Identify which cell holds the provided text, then report its (x, y) central coordinate. 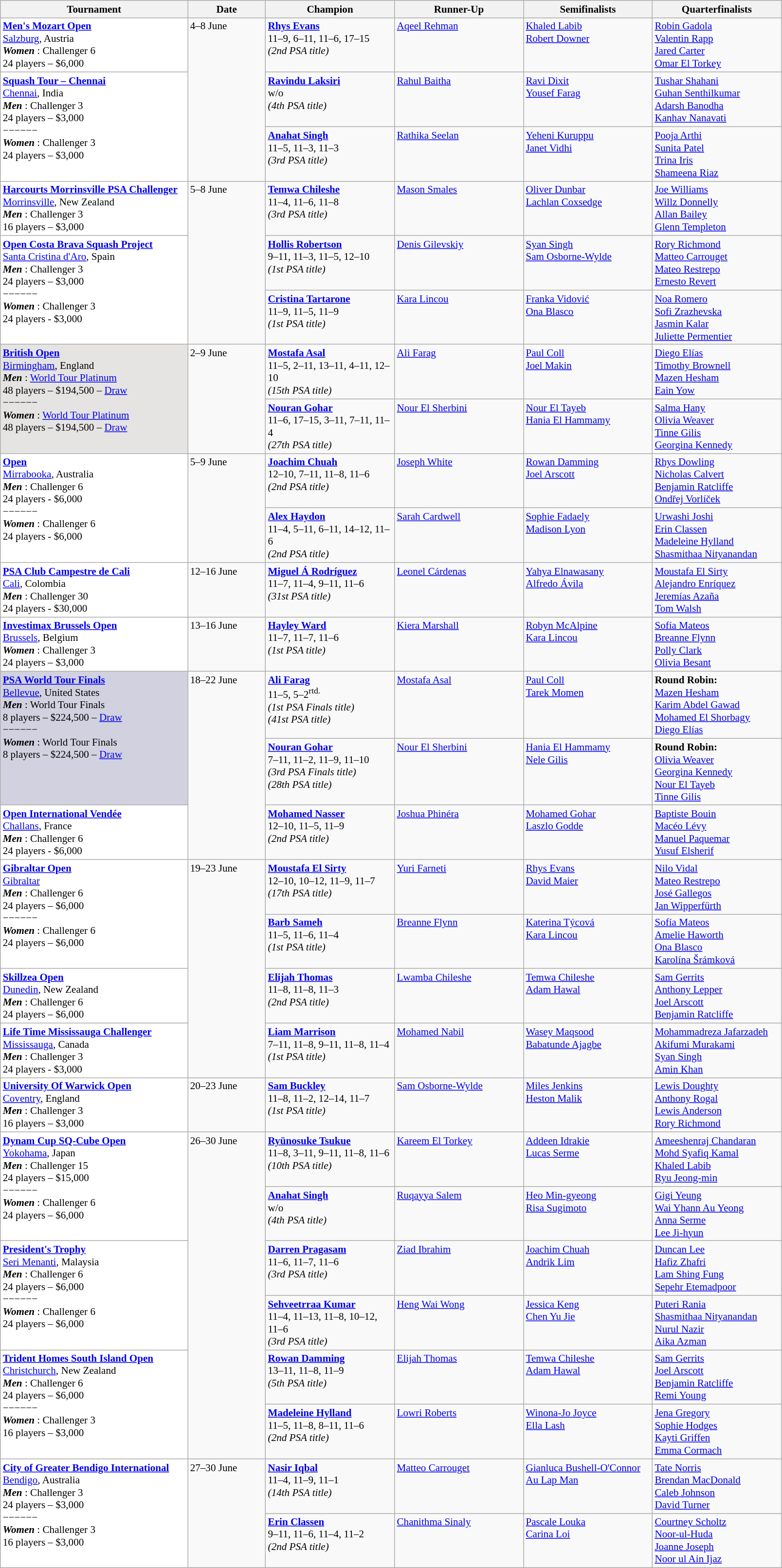
Tushar Shahani Guhan Senthilkumar Adarsh Banodha Kanhav Nanavati (716, 99)
Miguel Á Rodríguez11–7, 11–4, 9–11, 11–6(31st PSA title) (330, 590)
Diego Elías Timothy Brownell Mazen Hesham Eain Yow (716, 372)
Rory Richmond Matteo Carrouget Mateo Restrepo Ernesto Revert (716, 263)
Syan Singh Sam Osborne-Wylde (588, 263)
Liam Marrison7–11, 11–8, 9–11, 11–8, 11–4(1st PSA title) (330, 1050)
Round Robin: Olivia Weaver Georgina Kennedy Nour El Tayeb Tinne Gilis (716, 772)
13–16 June (227, 644)
Ameeshenraj Chandaran Mohd Syafiq Kamal Khaled Labib Ryu Jeong-min (716, 1159)
Anahat Singhw/o(4th PSA title) (330, 1214)
Sam Osborne-Wylde (459, 1105)
Pooja Arthi Sunita Patel Trina Iris Shameena Riaz (716, 154)
Kiera Marshall (459, 644)
Jena Gregory Sophie Hodges Kayti Griffen Emma Cormach (716, 1432)
Round Robin: Mazen Hesham Karim Abdel Gawad Mohamed El Shorbagy Diego Elías (716, 705)
Yahya Elnawasany Alfredo Ávila (588, 590)
Date (227, 9)
Elijah Thomas (459, 1377)
Courtney Scholtz Noor-ul-Huda Joanne Joseph Noor ul Ain Ijaz (716, 1541)
Open International Vendée Challans, France Men : Challenger 624 players - $6,000 (94, 832)
Kareem El Torkey (459, 1159)
Cristina Tartarone11–9, 11–5, 11–9(1st PSA title) (330, 317)
PSA Club Campestre de Cali Cali, Colombia Men : Challenger 3024 players - $30,000 (94, 590)
Lowri Roberts (459, 1432)
2–9 June (227, 399)
19–23 June (227, 968)
Joe Williams Willz Donnelly Allan Bailey Glenn Templeton (716, 208)
Joshua Phinéra (459, 832)
Nasir Iqbal11–4, 11–9, 11–1(14th PSA title) (330, 1486)
Open Mirrabooka, Australia Men : Challenger 624 players - $6,000−−−−−− Women : Challenger 624 players - $6,000 (94, 508)
Harcourts Morrinsville PSA Challenger Morrinsville, New Zealand Men : Challenger 316 players – $3,000 (94, 208)
Salma Hany Olivia Weaver Tinne Gilis Georgina Kennedy (716, 426)
Matteo Carrouget (459, 1486)
5–8 June (227, 263)
Joachim Chuah12–10, 7–11, 11–8, 11–6(2nd PSA title) (330, 481)
Gibraltar Open Gibraltar Men : Challenger 624 players – $6,000−−−−−− Women : Challenger 624 players – $6,000 (94, 914)
Nouran Gohar7–11, 11–2, 11–9, 11–10(3rd PSA Finals title)(28th PSA title) (330, 772)
Hollis Robertson9–11, 11–3, 11–5, 12–10(1st PSA title) (330, 263)
Ziad Ibrahim (459, 1268)
Pascale Louka Carina Loi (588, 1541)
Paul Coll Joel Makin (588, 372)
Open Costa Brava Squash Project Santa Cristina d'Aro, Spain Men : Challenger 324 players – $3,000−−−−−− Women : Challenger 324 players - $3,000 (94, 290)
Darren Pragasam11–6, 11–7, 11–6(3rd PSA title) (330, 1268)
Duncan Lee Hafiz Zhafri Lam Shing Fung Sepehr Etemadpoor (716, 1268)
Quarterfinalists (716, 9)
26–30 June (227, 1295)
Ryūnosuke Tsukue11–8, 3–11, 9–11, 11–8, 11–6(10th PSA title) (330, 1159)
City of Greater Bendigo International Bendigo, Australia Men : Challenger 324 players – $3,000−−−−−− Women : Challenger 316 players – $3,000 (94, 1513)
President's Trophy Seri Menanti, Malaysia Men : Challenger 624 players – $6,000−−−−−− Women : Challenger 624 players – $6,000 (94, 1295)
Barb Sameh11–5, 11–6, 11–4(1st PSA title) (330, 941)
Aqeel Rehman (459, 45)
Hania El Hammamy Nele Gilis (588, 772)
Rhys Evans11–9, 6–11, 11–6, 17–15(2nd PSA title) (330, 45)
Sarah Cardwell (459, 535)
Heng Wai Wong (459, 1323)
Moustafa El Sirty12–10, 10–12, 11–9, 11–7(17th PSA title) (330, 887)
Rahul Baitha (459, 99)
Paul Coll Tarek Momen (588, 705)
Lewis Doughty Anthony Rogal Lewis Anderson Rory Richmond (716, 1105)
Anahat Singh11–5, 11–3, 11–3(3rd PSA title) (330, 154)
Robin Gadola Valentin Rapp Jared Carter Omar El Torkey (716, 45)
Oliver Dunbar Lachlan Coxsedge (588, 208)
Wasey Maqsood Babatunde Ajagbe (588, 1050)
Rathika Seelan (459, 154)
Ali Farag11–5, 5–2rtd.(1st PSA Finals title)(41st PSA title) (330, 705)
Investimax Brussels Open Brussels, Belgium Women : Challenger 324 players – $3,000 (94, 644)
Trident Homes South Island Open Christchurch, New Zealand Men : Challenger 624 players – $6,000−−−−−− Women : Challenger 316 players – $3,000 (94, 1404)
Rhys Evans David Maier (588, 887)
Moustafa El Sirty Alejandro Enríquez Jeremías Azaña Tom Walsh (716, 590)
Sofía Mateos Amelie Haworth Ona Blasco Karolína Šrámková (716, 941)
Winona-Jo Joyce Ella Lash (588, 1432)
Yuri Farneti (459, 887)
Kara Lincou (459, 317)
Mohammadreza Jafarzadeh Akifumi Murakami Syan Singh Amin Khan (716, 1050)
British Open Birmingham, England Men : World Tour Platinum48 players – $194,500 – Draw−−−−−− Women : World Tour Platinum48 players – $194,500 – Draw (94, 399)
Miles Jenkins Heston Malik (588, 1105)
Sophie Fadaely Madison Lyon (588, 535)
Nour El Tayeb Hania El Hammamy (588, 426)
Erin Classen9–11, 11–6, 11–4, 11–2(2nd PSA title) (330, 1541)
Joachim Chuah Andrik Lim (588, 1268)
Ali Farag (459, 372)
Joseph White (459, 481)
Dynam Cup SQ-Cube Open Yokohama, Japan Men : Challenger 1524 players – $15,000−−−−−− Women : Challenger 624 players – $6,000 (94, 1186)
20–23 June (227, 1105)
Mohamed Gohar Laszlo Godde (588, 832)
Puteri Rania Shasmithaa Nityanandan Nurul Nazir Aika Azman (716, 1323)
Nilo Vidal Mateo Restrepo José Gallegos Jan Wipperfürth (716, 887)
Ravi Dixit Yousef Farag (588, 99)
Mostafa Asal (459, 705)
Hayley Ward11–7, 11–7, 11–6(1st PSA title) (330, 644)
University Of Warwick Open Coventry, England Men : Challenger 316 players – $3,000 (94, 1105)
Addeen Idrakie Lucas Serme (588, 1159)
Breanne Flynn (459, 941)
Tate Norris Brendan MacDonald Caleb Johnson David Turner (716, 1486)
Mohamed Nasser12–10, 11–5, 11–9(2nd PSA title) (330, 832)
Gianluca Bushell-O'Connor Au Lap Man (588, 1486)
Mason Smales (459, 208)
Tournament (94, 9)
Squash Tour – Chennai Chennai, India Men : Challenger 324 players – $3,000−−−−−− Women : Challenger 324 players – $3,000 (94, 127)
Champion (330, 9)
Franka Vidović Ona Blasco (588, 317)
18–22 June (227, 766)
Madeleine Hylland11–5, 11–8, 8–11, 11–6(2nd PSA title) (330, 1432)
Sam Gerrits Joel Arscott Benjamin Ratcliffe Remi Young (716, 1377)
Temwa Chileshe11–4, 11–6, 11–8(3rd PSA title) (330, 208)
Khaled Labib Robert Downer (588, 45)
Sofía Mateos Breanne Flynn Polly Clark Olivia Besant (716, 644)
Urwashi Joshi Erin Classen Madeleine Hylland Shasmithaa Nityanandan (716, 535)
Gigi Yeung Wai Yhann Au Yeong Anna Serme Lee Ji-hyun (716, 1214)
Ruqayya Salem (459, 1214)
Runner-Up (459, 9)
Mohamed Nabil (459, 1050)
Katerina Týcová Kara Lincou (588, 941)
Denis Gilevskiy (459, 263)
Robyn McAlpine Kara Lincou (588, 644)
Lwamba Chileshe (459, 996)
Life Time Mississauga Challenger Mississauga, Canada Men : Challenger 324 players - $3,000 (94, 1050)
4–8 June (227, 99)
Nouran Gohar11–6, 17–15, 3–11, 7–11, 11–4(27th PSA title) (330, 426)
Heo Min-gyeong Risa Sugimoto (588, 1214)
Sehveetrraa Kumar11–4, 11–13, 11–8, 10–12, 11–6(3rd PSA title) (330, 1323)
Yeheni Kuruppu Janet Vidhi (588, 154)
27–30 June (227, 1513)
Skillzea Open Dunedin, New Zealand Men : Challenger 624 players – $6,000 (94, 996)
Rowan Damming13–11, 11–8, 11–9(5th PSA title) (330, 1377)
Sam Gerrits Anthony Lepper Joel Arscott Benjamin Ratcliffe (716, 996)
Sam Buckley11–8, 11–2, 12–14, 11–7(1st PSA title) (330, 1105)
Ravindu Laksiriw/o(4th PSA title) (330, 99)
5–9 June (227, 508)
Men's Mozart Open Salzburg, Austria Women : Challenger 624 players – $6,000 (94, 45)
Rhys Dowling Nicholas Calvert Benjamin Ratcliffe Ondřej Vorlíček (716, 481)
Alex Haydon11–4, 5–11, 6–11, 14–12, 11–6(2nd PSA title) (330, 535)
Leonel Cárdenas (459, 590)
Semifinalists (588, 9)
Mostafa Asal11–5, 2–11, 13–11, 4–11, 12–10(15th PSA title) (330, 372)
Rowan Damming Joel Arscott (588, 481)
Jessica Keng Chen Yu Jie (588, 1323)
Chanithma Sinaly (459, 1541)
12–16 June (227, 590)
Elijah Thomas11–8, 11–8, 11–3(2nd PSA title) (330, 996)
Baptiste Bouin Macéo Lévy Manuel Paquemar Yusuf Elsherif (716, 832)
Noa Romero Sofi Zrazhevska Jasmin Kalar Juliette Permentier (716, 317)
